Return the (x, y) coordinate for the center point of the cell that contains the specified text.  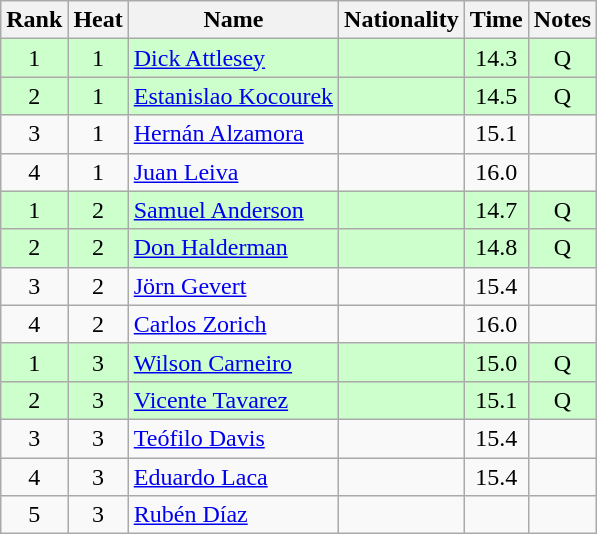
Carlos Zorich (233, 324)
Samuel Anderson (233, 210)
Name (233, 20)
Teófilo Davis (233, 438)
14.7 (496, 210)
Vicente Tavarez (233, 400)
14.3 (496, 58)
Estanislao Kocourek (233, 96)
14.5 (496, 96)
Jörn Gevert (233, 286)
Rank (34, 20)
15.0 (496, 362)
Don Halderman (233, 248)
Heat (98, 20)
5 (34, 515)
Rubén Díaz (233, 515)
Hernán Alzamora (233, 134)
14.8 (496, 248)
Juan Leiva (233, 172)
Nationality (402, 20)
Eduardo Laca (233, 477)
Wilson Carneiro (233, 362)
Notes (562, 20)
Dick Attlesey (233, 58)
Time (496, 20)
